Provide the (x, y) coordinate of the cell's center where the given text is located.  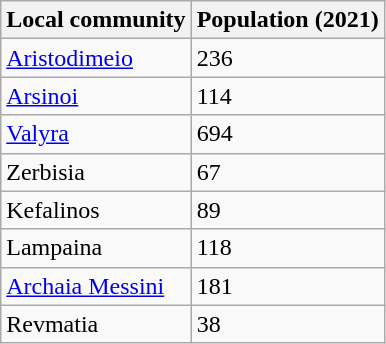
114 (288, 96)
Lampaina (96, 248)
Revmatia (96, 324)
Zerbisia (96, 172)
181 (288, 286)
Archaia Messini (96, 286)
67 (288, 172)
Aristodimeio (96, 58)
236 (288, 58)
89 (288, 210)
Valyra (96, 134)
Arsinoi (96, 96)
694 (288, 134)
38 (288, 324)
Local community (96, 20)
Kefalinos (96, 210)
118 (288, 248)
Population (2021) (288, 20)
